From the cell containing the given text, extract its center point as (x, y) coordinate. 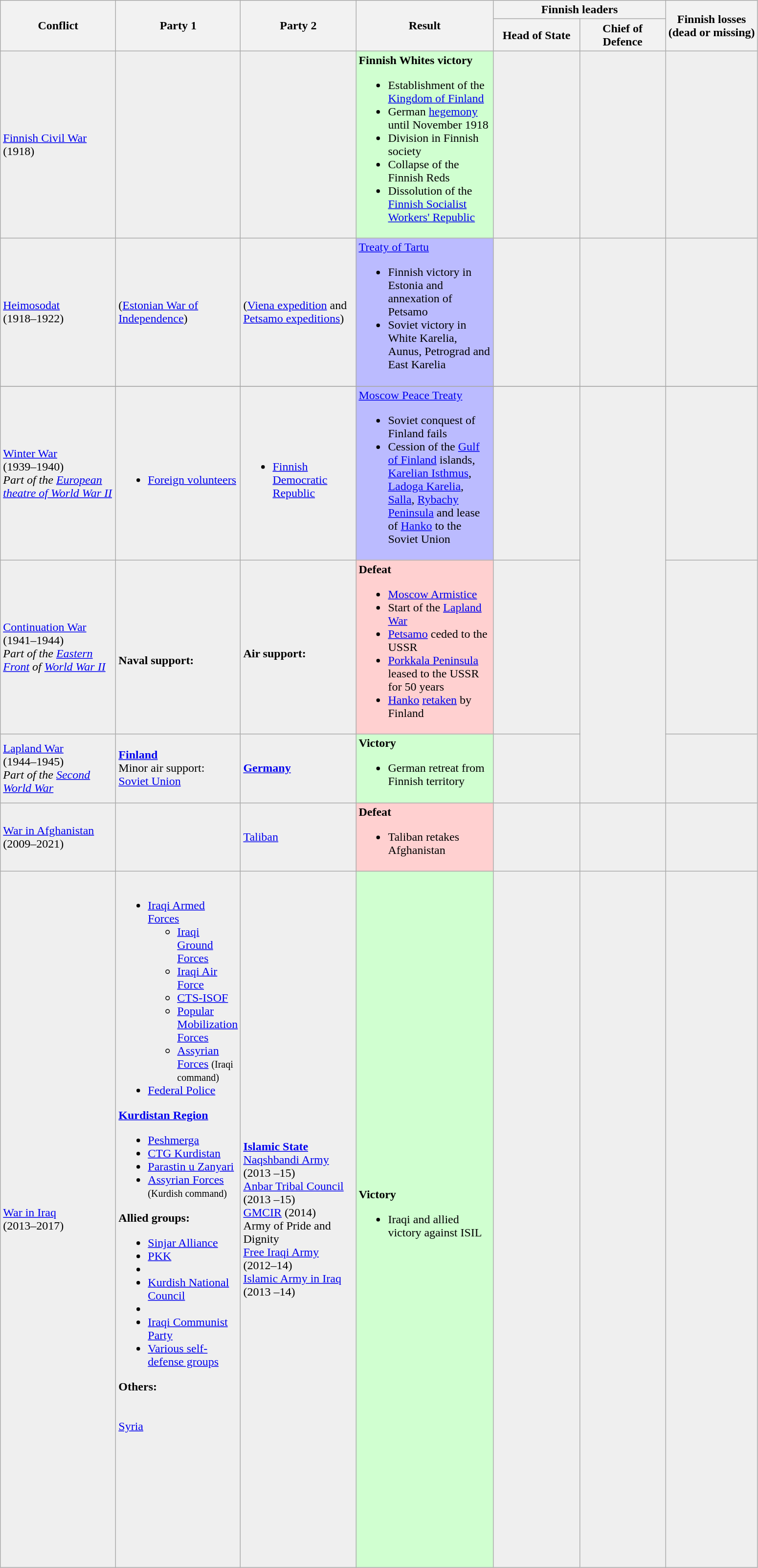
War in Afghanistan(2009–2021) (58, 837)
Finnish leaders (580, 10)
Finnish Civil War(1918) (58, 145)
VictoryIraqi and allied victory against ISIL (424, 1219)
Head of State (536, 35)
Finnish losses(dead or missing) (712, 25)
(Viena expedition and Petsamo expeditions) (298, 312)
Air support: (298, 647)
Conflict (58, 25)
FinlandMinor air support: Soviet Union (178, 768)
War in Iraq(2013–2017) (58, 1219)
Party 1 (178, 25)
DefeatTaliban retakes Afghanistan (424, 837)
Result (424, 25)
Foreign volunteers (178, 473)
Defeat Moscow ArmisticeStart of the Lapland WarPetsamo ceded to the USSRPorkkala Peninsula leased to the USSR for 50 yearsHanko retaken by Finland (424, 647)
Chief of Defence (623, 35)
(Estonian War of Independence) (178, 312)
Naval support: (178, 647)
Taliban (298, 837)
Continuation War(1941–1944)Part of the Eastern Front of World War II (58, 647)
Germany (298, 768)
Finnish Democratic Republic (298, 473)
Winter War(1939–1940)Part of the European theatre of World War II (58, 473)
Lapland War(1944–1945)Part of the Second World War (58, 768)
Party 2 (298, 25)
Heimosodat(1918–1922) (58, 312)
VictoryGerman retreat from Finnish territory (424, 768)
Treaty of TartuFinnish victory in Estonia and annexation of PetsamoSoviet victory in White Karelia, Aunus, Petrograd and East Karelia (424, 312)
